Scan for the cell matching the given text and deliver its (x, y) coordinate at center. 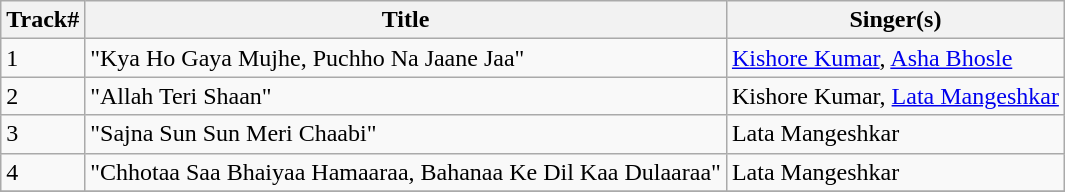
"Kya Ho Gaya Mujhe, Puchho Na Jaane Jaa" (406, 58)
2 (43, 96)
"Allah Teri Shaan" (406, 96)
Singer(s) (895, 20)
Track# (43, 20)
3 (43, 134)
1 (43, 58)
"Sajna Sun Sun Meri Chaabi" (406, 134)
4 (43, 172)
Title (406, 20)
Kishore Kumar, Asha Bhosle (895, 58)
"Chhotaa Saa Bhaiyaa Hamaaraa, Bahanaa Ke Dil Kaa Dulaaraa" (406, 172)
Kishore Kumar, Lata Mangeshkar (895, 96)
